Scan for the cell matching the given text and deliver its (x, y) coordinate at center. 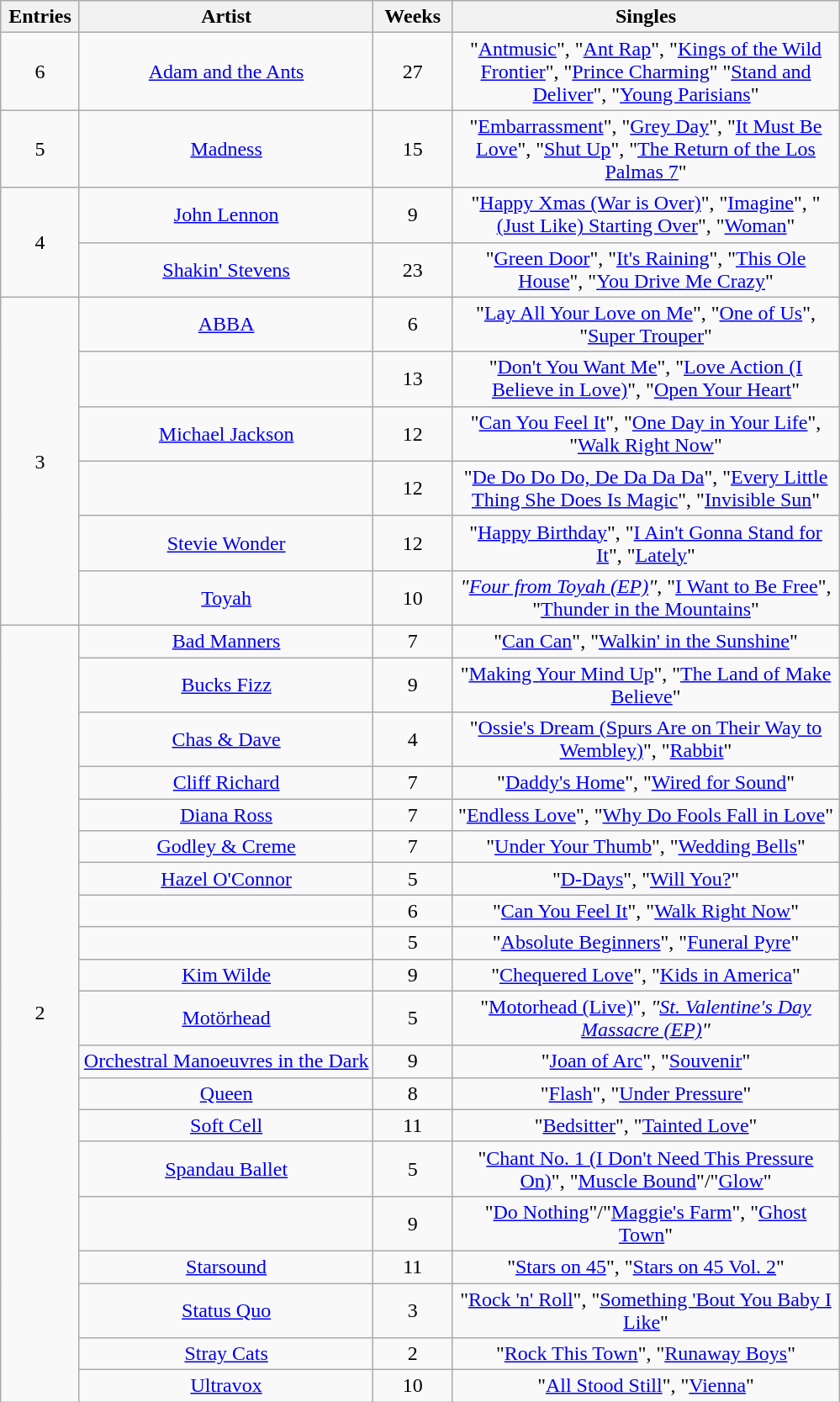
Orchestral Manoeuvres in the Dark (226, 1061)
Chas & Dave (226, 740)
"Can You Feel It", "Walk Right Now" (646, 911)
Status Quo (226, 1310)
"D-Days", "Will You?" (646, 879)
"Under Your Thumb", "Wedding Bells" (646, 847)
Starsound (226, 1267)
15 (413, 149)
"Embarrassment", "Grey Day", "It Must Be Love", "Shut Up", "The Return of the Los Palmas 7" (646, 149)
Ultravox (226, 1386)
Motörhead (226, 1018)
"Do Nothing"/"Maggie's Farm", "Ghost Town" (646, 1223)
"Joan of Arc", "Souvenir" (646, 1061)
Stevie Wonder (226, 543)
"Endless Love", "Why Do Fools Fall in Love" (646, 815)
Kim Wilde (226, 975)
13 (413, 378)
8 (413, 1093)
"Rock 'n' Roll", "Something 'Bout You Baby I Like" (646, 1310)
Adam and the Ants (226, 71)
Queen (226, 1093)
Shakin' Stevens (226, 269)
Entries (40, 17)
23 (413, 269)
"Flash", "Under Pressure" (646, 1093)
"Making Your Mind Up", "The Land of Make Believe" (646, 685)
"Motorhead (Live)", "St. Valentine's Day Massacre (EP)" (646, 1018)
Weeks (413, 17)
Godley & Creme (226, 847)
"Ossie's Dream (Spurs Are on Their Way to Wembley)", "Rabbit" (646, 740)
"Absolute Beginners", "Funeral Pyre" (646, 943)
Madness (226, 149)
Bucks Fizz (226, 685)
Diana Ross (226, 815)
"Can You Feel It", "One Day in Your Life", "Walk Right Now" (646, 434)
Singles (646, 17)
"Don't You Want Me", "Love Action (I Believe in Love)", "Open Your Heart" (646, 378)
"Chant No. 1 (I Don't Need This Pressure On)", "Muscle Bound"/"Glow" (646, 1169)
"All Stood Still", "Vienna" (646, 1386)
"Lay All Your Love on Me", "One of Us", "Super Trouper" (646, 325)
"Four from Toyah (EP)", "I Want to Be Free", "Thunder in the Mountains" (646, 597)
ABBA (226, 325)
"Daddy's Home", "Wired for Sound" (646, 783)
27 (413, 71)
"De Do Do Do, De Da Da Da", "Every Little Thing She Does Is Magic", "Invisible Sun" (646, 488)
Hazel O'Connor (226, 879)
"Bedsitter", "Tainted Love" (646, 1125)
John Lennon (226, 215)
Bad Manners (226, 641)
Stray Cats (226, 1354)
Cliff Richard (226, 783)
Soft Cell (226, 1125)
"Green Door", "It's Raining", "This Ole House", "You Drive Me Crazy" (646, 269)
"Can Can", "Walkin' in the Sunshine" (646, 641)
Michael Jackson (226, 434)
"Happy Birthday", "I Ain't Gonna Stand for It", "Lately" (646, 543)
Spandau Ballet (226, 1169)
"Antmusic", "Ant Rap", "Kings of the Wild Frontier", "Prince Charming" "Stand and Deliver", "Young Parisians" (646, 71)
"Rock This Town", "Runaway Boys" (646, 1354)
"Happy Xmas (War is Over)", "Imagine", "(Just Like) Starting Over", "Woman" (646, 215)
"Chequered Love", "Kids in America" (646, 975)
Artist (226, 17)
Toyah (226, 597)
"Stars on 45", "Stars on 45 Vol. 2" (646, 1267)
